Find where the given text appears and provide that cell's center as (x, y) coordinate. 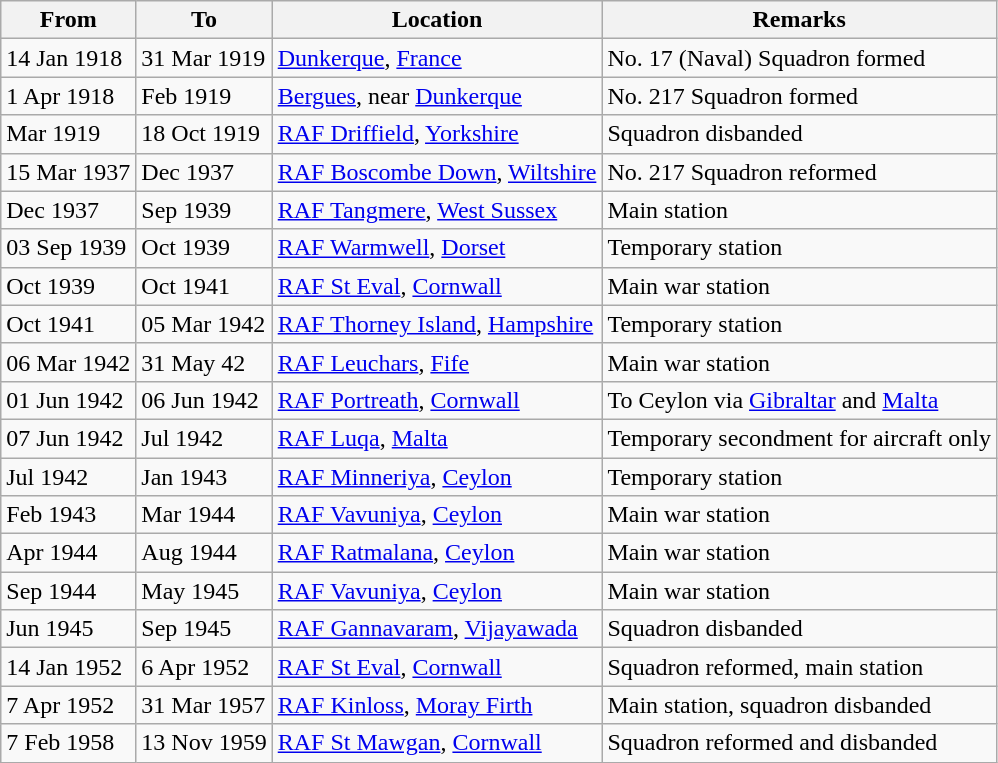
Location (437, 20)
Mar 1944 (204, 515)
RAF St Mawgan, Cornwall (437, 743)
14 Jan 1952 (68, 667)
Squadron reformed, main station (800, 667)
7 Feb 1958 (68, 743)
RAF Leuchars, Fife (437, 362)
Sep 1939 (204, 210)
No. 17 (Naval) Squadron formed (800, 58)
Dunkerque, France (437, 58)
7 Apr 1952 (68, 705)
31 Mar 1919 (204, 58)
Jan 1943 (204, 477)
RAF Gannavaram, Vijayawada (437, 629)
RAF Tangmere, West Sussex (437, 210)
Feb 1943 (68, 515)
31 May 42 (204, 362)
RAF Luqa, Malta (437, 438)
From (68, 20)
RAF Portreath, Cornwall (437, 400)
01 Jun 1942 (68, 400)
06 Jun 1942 (204, 400)
03 Sep 1939 (68, 248)
RAF Ratmalana, Ceylon (437, 553)
RAF Driffield, Yorkshire (437, 134)
Main station (800, 210)
RAF Warmwell, Dorset (437, 248)
RAF Kinloss, Moray Firth (437, 705)
15 Mar 1937 (68, 172)
Squadron reformed and disbanded (800, 743)
Mar 1919 (68, 134)
RAF Thorney Island, Hampshire (437, 324)
Bergues, near Dunkerque (437, 96)
Aug 1944 (204, 553)
Temporary secondment for aircraft only (800, 438)
No. 217 Squadron reformed (800, 172)
May 1945 (204, 591)
31 Mar 1957 (204, 705)
18 Oct 1919 (204, 134)
Sep 1945 (204, 629)
Apr 1944 (68, 553)
1 Apr 1918 (68, 96)
Jun 1945 (68, 629)
14 Jan 1918 (68, 58)
RAF Boscombe Down, Wiltshire (437, 172)
13 Nov 1959 (204, 743)
To (204, 20)
05 Mar 1942 (204, 324)
6 Apr 1952 (204, 667)
RAF Minneriya, Ceylon (437, 477)
Feb 1919 (204, 96)
06 Mar 1942 (68, 362)
Sep 1944 (68, 591)
Main station, squadron disbanded (800, 705)
07 Jun 1942 (68, 438)
Remarks (800, 20)
To Ceylon via Gibraltar and Malta (800, 400)
No. 217 Squadron formed (800, 96)
